Detect which cell encompasses the target text, then output its (X, Y) center coordinate. 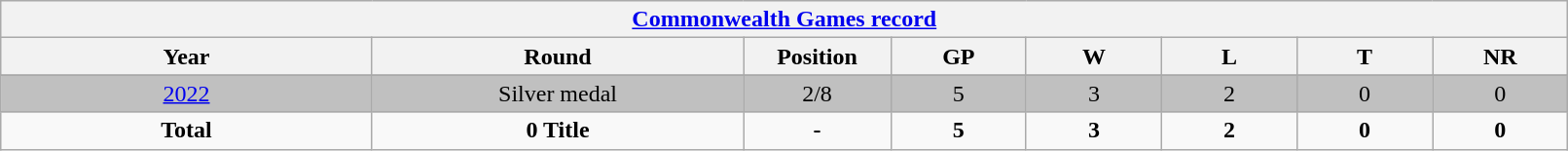
Total (187, 131)
Position (818, 57)
0 Title (558, 131)
Silver medal (558, 94)
Year (187, 57)
L (1228, 57)
Round (558, 57)
W (1094, 57)
NR (1501, 57)
T (1365, 57)
2022 (187, 94)
2/8 (818, 94)
- (818, 131)
Commonwealth Games record (784, 19)
GP (958, 57)
